Find where the given text appears and provide that cell's center as (X, Y) coordinate. 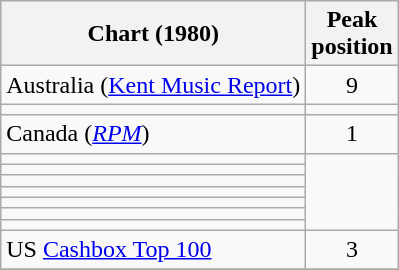
9 (352, 85)
US Cashbox Top 100 (154, 249)
Canada (RPM) (154, 134)
1 (352, 134)
Australia (Kent Music Report) (154, 85)
3 (352, 249)
Peakposition (352, 34)
Chart (1980) (154, 34)
